Find where the given text appears and provide that cell's center as [X, Y] coordinate. 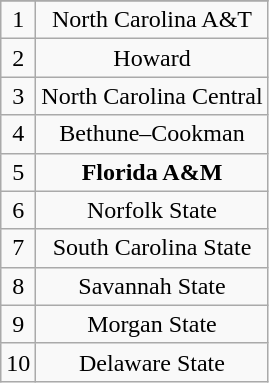
North Carolina Central [152, 96]
Savannah State [152, 286]
3 [18, 96]
Norfolk State [152, 210]
9 [18, 324]
Delaware State [152, 362]
South Carolina State [152, 248]
6 [18, 210]
10 [18, 362]
Florida A&M [152, 172]
2 [18, 58]
Morgan State [152, 324]
8 [18, 286]
7 [18, 248]
North Carolina A&T [152, 20]
5 [18, 172]
Howard [152, 58]
4 [18, 134]
1 [18, 20]
Bethune–Cookman [152, 134]
